Detect which cell encompasses the target text, then output its (X, Y) center coordinate. 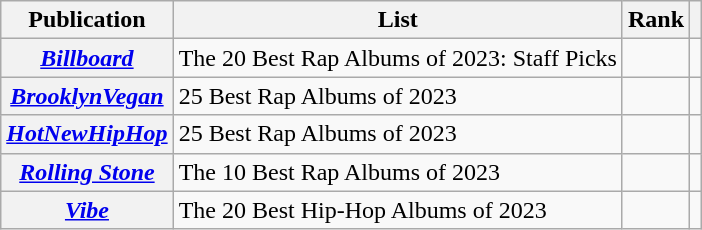
HotNewHipHop (87, 134)
Rolling Stone (87, 172)
Publication (87, 20)
The 20 Best Rap Albums of 2023: Staff Picks (398, 58)
The 10 Best Rap Albums of 2023 (398, 172)
Vibe (87, 210)
BrooklynVegan (87, 96)
List (398, 20)
Billboard (87, 58)
The 20 Best Hip-Hop Albums of 2023 (398, 210)
Rank (656, 20)
